Output the [X, Y] coordinate of the center of the cell containing the given text.  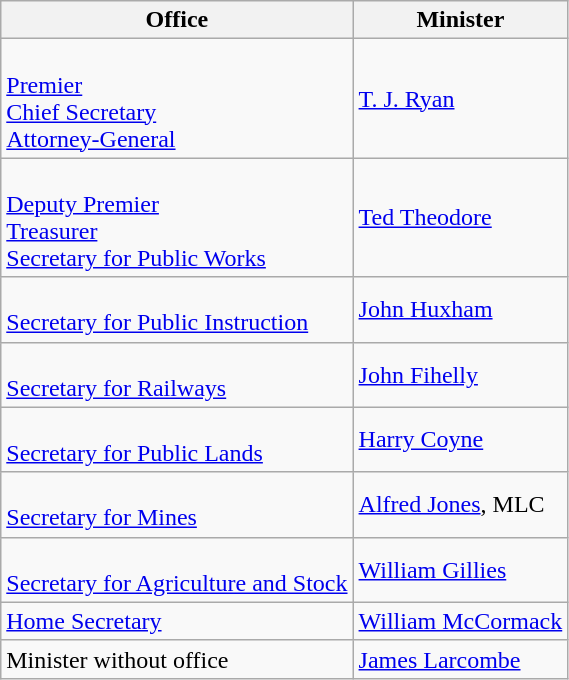
Secretary for Agriculture and Stock [177, 570]
Alfred Jones, MLC [460, 504]
T. J. Ryan [460, 98]
Secretary for Public Lands [177, 440]
Minister [460, 20]
Minister without office [177, 659]
Home Secretary [177, 621]
Premier Chief Secretary Attorney-General [177, 98]
Secretary for Railways [177, 374]
Ted Theodore [460, 218]
Office [177, 20]
Secretary for Mines [177, 504]
James Larcombe [460, 659]
Secretary for Public Instruction [177, 310]
William Gillies [460, 570]
John Fihelly [460, 374]
Harry Coyne [460, 440]
William McCormack [460, 621]
John Huxham [460, 310]
Deputy Premier Treasurer Secretary for Public Works [177, 218]
